Search for the cell housing the specified text and yield its (X, Y) center coordinate. 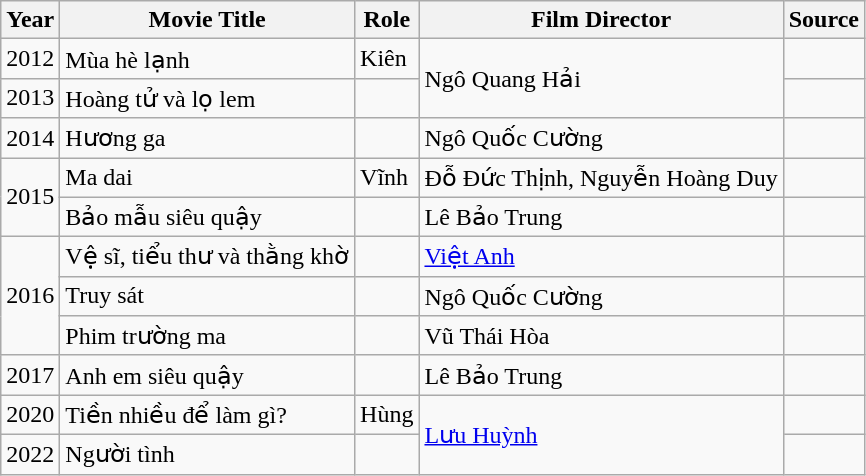
Lưu Huỳnh (601, 434)
2016 (30, 296)
2015 (30, 198)
Tiền nhiều để làm gì? (208, 415)
Film Director (601, 20)
Role (387, 20)
Vệ sĩ, tiểu thư và thằng khờ (208, 257)
Người tình (208, 454)
Anh em siêu quậy (208, 375)
Year (30, 20)
2022 (30, 454)
Phim trường ma (208, 336)
Truy sát (208, 296)
2012 (30, 59)
2014 (30, 138)
Mùa hè lạnh (208, 59)
Vĩnh (387, 178)
Hùng (387, 415)
Source (824, 20)
2017 (30, 375)
Việt Anh (601, 257)
Ngô Quang Hải (601, 78)
Vũ Thái Hòa (601, 336)
Hương ga (208, 138)
Hoàng tử và lọ lem (208, 98)
Bảo mẫu siêu quậy (208, 217)
2013 (30, 98)
Kiên (387, 59)
2020 (30, 415)
Ma dai (208, 178)
Đỗ Đức Thịnh, Nguyễn Hoàng Duy (601, 178)
Movie Title (208, 20)
